Locate the cell with the specified text and output its [x, y] center coordinate. 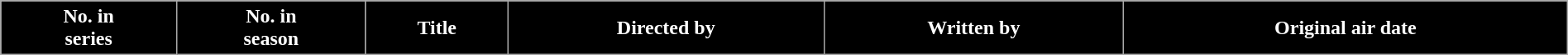
Title [437, 28]
No. inseries [89, 28]
Written by [973, 28]
Original air date [1345, 28]
No. inseason [271, 28]
Directed by [666, 28]
